Search for the cell housing the specified text and yield its [X, Y] center coordinate. 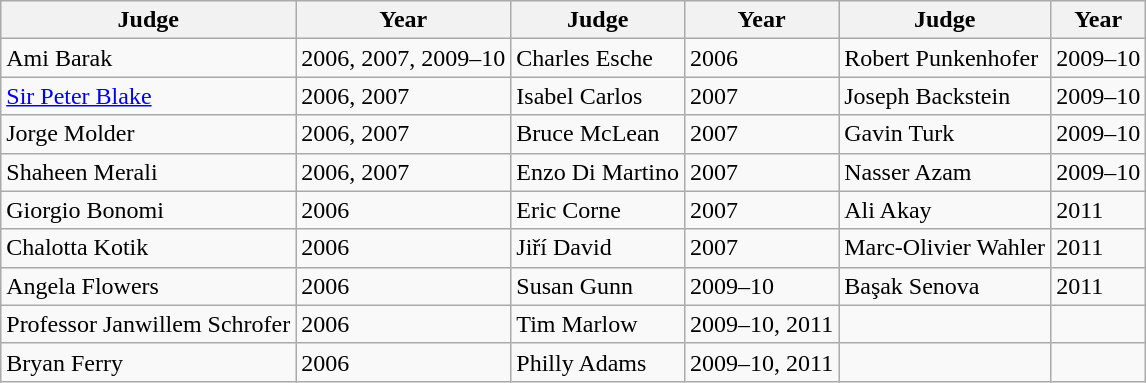
Robert Punkenhofer [945, 58]
Angela Flowers [148, 286]
Sir Peter Blake [148, 96]
Isabel Carlos [598, 96]
Professor Janwillem Schrofer [148, 324]
Susan Gunn [598, 286]
Ali Akay [945, 210]
Chalotta Kotik [148, 248]
Jorge Molder [148, 134]
Tim Marlow [598, 324]
Gavin Turk [945, 134]
Jiří David [598, 248]
Giorgio Bonomi [148, 210]
Joseph Backstein [945, 96]
Shaheen Merali [148, 172]
Philly Adams [598, 362]
Ami Barak [148, 58]
Marc-Olivier Wahler [945, 248]
Nasser Azam [945, 172]
2006, 2007, 2009–10 [404, 58]
Başak Senova [945, 286]
Enzo Di Martino [598, 172]
Eric Corne [598, 210]
Charles Esche [598, 58]
Bryan Ferry [148, 362]
Bruce McLean [598, 134]
